Identify which cell holds the provided text, then report its [x, y] central coordinate. 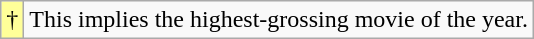
† [12, 20]
This implies the highest-grossing movie of the year. [279, 20]
